Pinpoint the cell where the given text exists, returning its [x, y] midpoint coordinate. 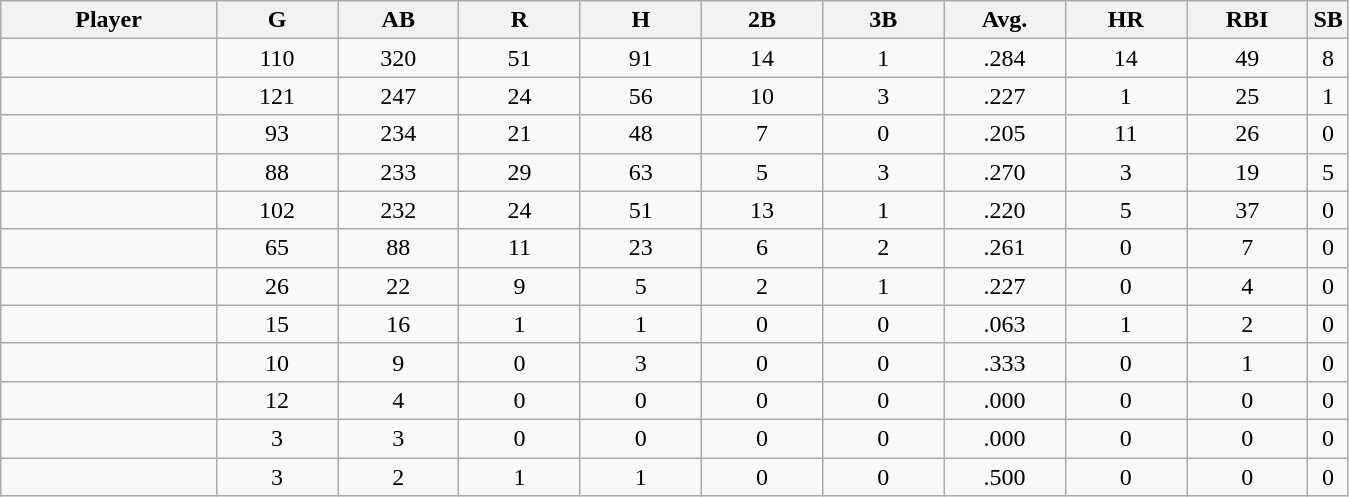
233 [398, 172]
91 [640, 58]
RBI [1246, 20]
.063 [1004, 324]
Player [109, 20]
23 [640, 248]
121 [276, 96]
48 [640, 134]
AB [398, 20]
15 [276, 324]
21 [520, 134]
56 [640, 96]
H [640, 20]
29 [520, 172]
HR [1126, 20]
6 [762, 248]
63 [640, 172]
37 [1246, 210]
.500 [1004, 477]
3B [884, 20]
110 [276, 58]
19 [1246, 172]
247 [398, 96]
G [276, 20]
12 [276, 400]
320 [398, 58]
16 [398, 324]
.333 [1004, 362]
13 [762, 210]
.261 [1004, 248]
102 [276, 210]
232 [398, 210]
8 [1328, 58]
.220 [1004, 210]
.205 [1004, 134]
Avg. [1004, 20]
93 [276, 134]
65 [276, 248]
.270 [1004, 172]
R [520, 20]
2B [762, 20]
234 [398, 134]
SB [1328, 20]
25 [1246, 96]
49 [1246, 58]
.284 [1004, 58]
22 [398, 286]
